Locate the cell with the specified text and output its [X, Y] center coordinate. 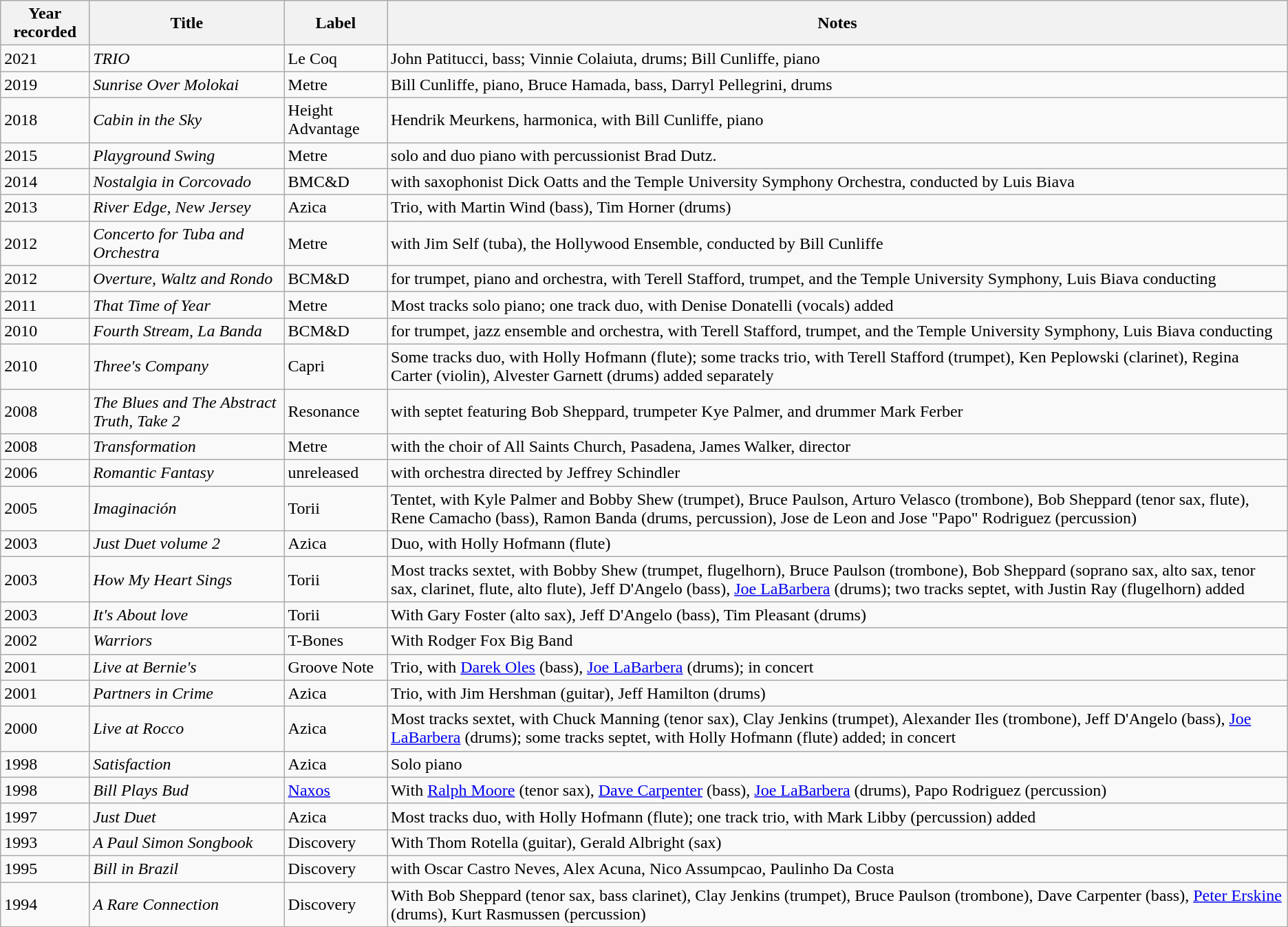
2021 [45, 58]
for trumpet, piano and orchestra, with Terell Stafford, trumpet, and the Temple University Symphony, Luis Biava conducting [838, 279]
2006 [45, 473]
solo and duo piano with percussionist Brad Dutz. [838, 155]
T-Bones [336, 641]
Fourth Stream, La Banda [187, 331]
2011 [45, 305]
Playground Swing [187, 155]
Trio, with Martin Wind (bass), Tim Horner (drums) [838, 208]
Label [336, 23]
How My Heart Sings [187, 579]
Solo piano [838, 764]
Duo, with Holly Hofmann (flute) [838, 544]
with septet featuring Bob Sheppard, trumpeter Kye Palmer, and drummer Mark Ferber [838, 411]
with orchestra directed by Jeffrey Schindler [838, 473]
John Patitucci, bass; Vinnie Colaiuta, drums; Bill Cunliffe, piano [838, 58]
Most tracks solo piano; one track duo, with Denise Donatelli (vocals) added [838, 305]
A Rare Connection [187, 904]
2014 [45, 182]
Imaginación [187, 509]
It's About love [187, 615]
2019 [45, 85]
Nostalgia in Corcovado [187, 182]
Concerto for Tuba and Orchestra [187, 243]
Just Duet volume 2 [187, 544]
Trio, with Jim Hershman (guitar), Jeff Hamilton (drums) [838, 693]
unreleased [336, 473]
River Edge, New Jersey [187, 208]
Partners in Crime [187, 693]
Naxos [336, 790]
Height Advantage [336, 120]
with saxophonist Dick Oatts and the Temple University Symphony Orchestra, conducted by Luis Biava [838, 182]
Title [187, 23]
TRIO [187, 58]
1997 [45, 816]
Live at Bernie's [187, 667]
Year recorded [45, 23]
Live at Rocco [187, 729]
2005 [45, 509]
Le Coq [336, 58]
The Blues and The Abstract Truth, Take 2 [187, 411]
2000 [45, 729]
2002 [45, 641]
Capri [336, 366]
Transformation [187, 447]
2013 [45, 208]
A Paul Simon Songbook [187, 842]
1993 [45, 842]
2018 [45, 120]
with Jim Self (tuba), the Hollywood Ensemble, conducted by Bill Cunliffe [838, 243]
Warriors [187, 641]
Overture, Waltz and Rondo [187, 279]
Hendrik Meurkens, harmonica, with Bill Cunliffe, piano [838, 120]
Cabin in the Sky [187, 120]
Resonance [336, 411]
With Thom Rotella (guitar), Gerald Albright (sax) [838, 842]
BMC&D [336, 182]
1994 [45, 904]
2015 [45, 155]
Trio, with Darek Oles (bass), Joe LaBarbera (drums); in concert [838, 667]
Bill Plays Bud [187, 790]
Satisfaction [187, 764]
Three's Company [187, 366]
Notes [838, 23]
With Rodger Fox Big Band [838, 641]
Bill Cunliffe, piano, Bruce Hamada, bass, Darryl Pellegrini, drums [838, 85]
with the choir of All Saints Church, Pasadena, James Walker, director [838, 447]
With Ralph Moore (tenor sax), Dave Carpenter (bass), Joe LaBarbera (drums), Papo Rodriguez (percussion) [838, 790]
Most tracks duo, with Holly Hofmann (flute); one track trio, with Mark Libby (percussion) added [838, 816]
Groove Note [336, 667]
Bill in Brazil [187, 869]
With Gary Foster (alto sax), Jeff D'Angelo (bass), Tim Pleasant (drums) [838, 615]
That Time of Year [187, 305]
with Oscar Castro Neves, Alex Acuna, Nico Assumpcao, Paulinho Da Costa [838, 869]
1995 [45, 869]
Just Duet [187, 816]
Sunrise Over Molokai [187, 85]
for trumpet, jazz ensemble and orchestra, with Terell Stafford, trumpet, and the Temple University Symphony, Luis Biava conducting [838, 331]
Romantic Fantasy [187, 473]
